Pinpoint the cell where the given text exists, returning its (x, y) midpoint coordinate. 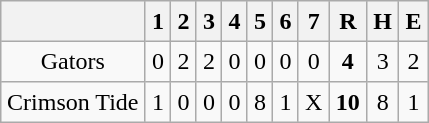
R (348, 21)
H (383, 21)
10 (348, 102)
6 (286, 21)
Gators (72, 61)
7 (314, 21)
X (314, 102)
5 (260, 21)
E (414, 21)
Crimson Tide (72, 102)
